Output the (x, y) coordinate of the center of the cell containing the given text.  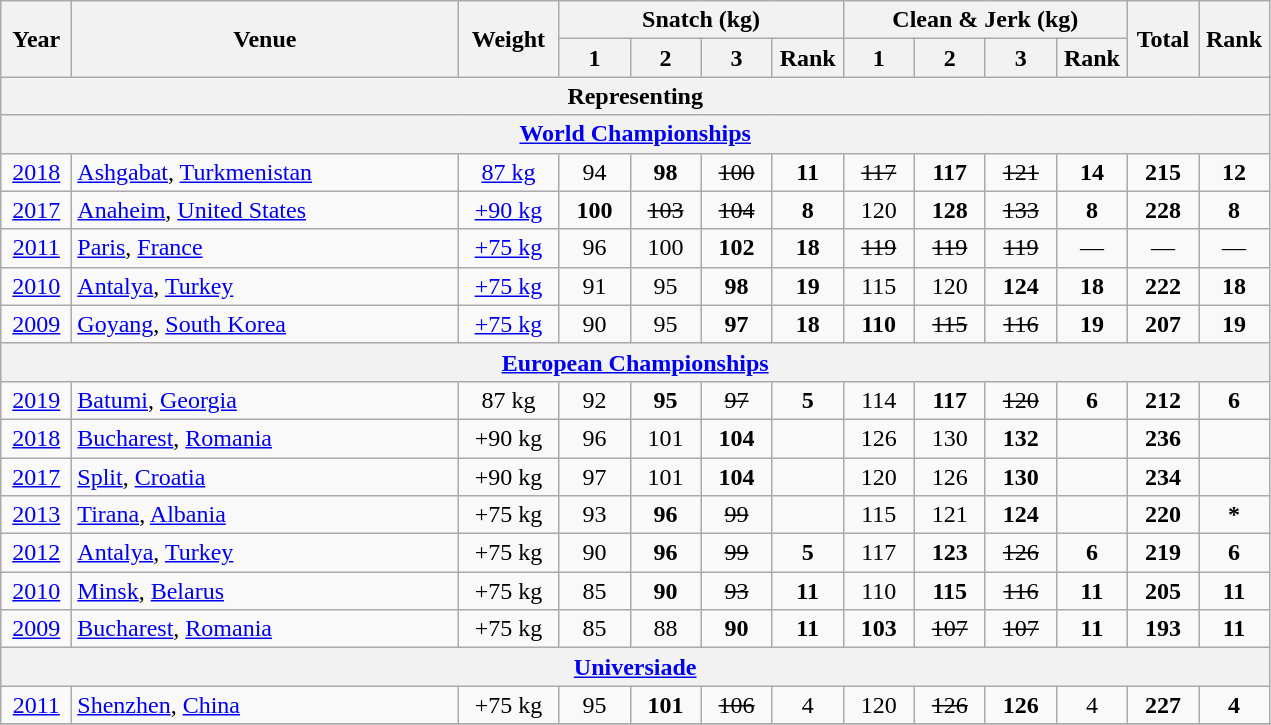
94 (594, 172)
Paris, France (265, 248)
Split, Croatia (265, 477)
Total (1162, 39)
207 (1162, 324)
102 (736, 248)
Batumi, Georgia (265, 400)
Snatch (kg) (701, 20)
European Championships (636, 362)
219 (1162, 553)
Minsk, Belarus (265, 591)
Goyang, South Korea (265, 324)
92 (594, 400)
Venue (265, 39)
88 (666, 629)
2013 (36, 515)
14 (1092, 172)
* (1234, 515)
Clean & Jerk (kg) (985, 20)
Universiade (636, 667)
106 (736, 705)
12 (1234, 172)
114 (878, 400)
2012 (36, 553)
128 (950, 210)
Tirana, Albania (265, 515)
Representing (636, 96)
215 (1162, 172)
133 (1020, 210)
205 (1162, 591)
228 (1162, 210)
Weight (508, 39)
222 (1162, 286)
193 (1162, 629)
220 (1162, 515)
Year (36, 39)
227 (1162, 705)
Anaheim, United States (265, 210)
2019 (36, 400)
Shenzhen, China (265, 705)
234 (1162, 477)
236 (1162, 438)
World Championships (636, 134)
Ashgabat, Turkmenistan (265, 172)
123 (950, 553)
91 (594, 286)
212 (1162, 400)
132 (1020, 438)
